Extract the [x, y] coordinate from the center of the cell holding the provided text.  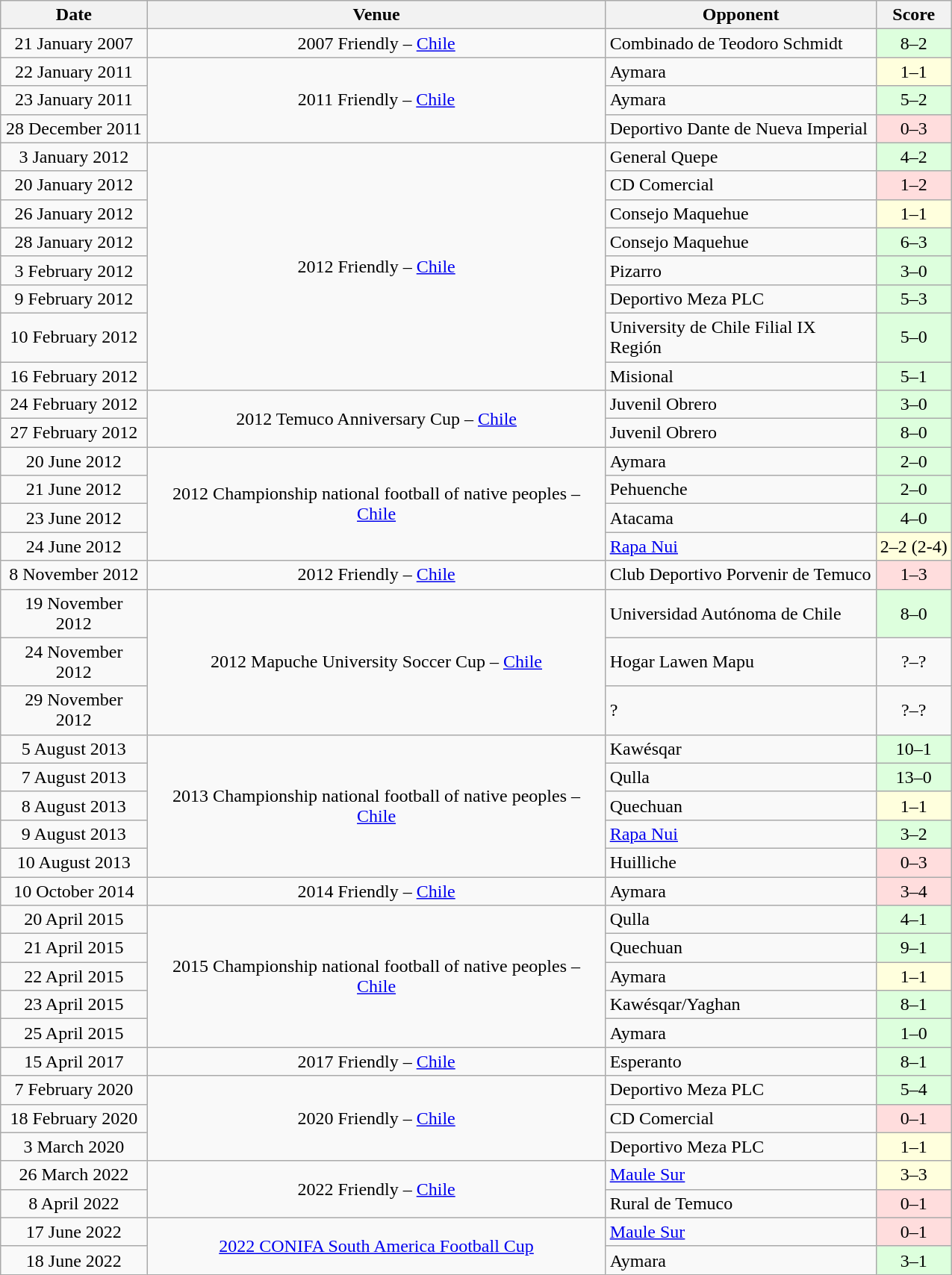
4–1 [914, 920]
Rural de Temuco [741, 1203]
21 June 2012 [74, 490]
Combinado de Teodoro Schmidt [741, 43]
1–3 [914, 575]
3–3 [914, 1175]
Score [914, 15]
University de Chile Filial IX Región [741, 337]
3 January 2012 [74, 157]
10–1 [914, 749]
26 March 2022 [74, 1175]
Esperanto [741, 1062]
Huilliche [741, 862]
7 August 2013 [74, 777]
10 August 2013 [74, 862]
22 April 2015 [74, 976]
15 April 2017 [74, 1062]
28 December 2011 [74, 128]
Venue [376, 15]
9–1 [914, 948]
8–2 [914, 43]
3 March 2020 [74, 1147]
3–4 [914, 891]
1–0 [914, 1033]
5–3 [914, 299]
Misional [741, 375]
? [741, 711]
4–2 [914, 157]
2014 Friendly – Chile [376, 891]
3 February 2012 [74, 270]
Pizarro [741, 270]
Universidad Autónoma de Chile [741, 614]
2013 Championship national football of native peoples – Chile [376, 805]
20 January 2012 [74, 185]
23 January 2011 [74, 100]
17 June 2022 [74, 1232]
25 April 2015 [74, 1033]
24 February 2012 [74, 405]
21 January 2007 [74, 43]
6–3 [914, 242]
5–1 [914, 375]
2020 Friendly – Chile [376, 1118]
10 October 2014 [74, 891]
23 April 2015 [74, 1005]
Club Deportivo Porvenir de Temuco [741, 575]
2–2 (2-4) [914, 546]
20 June 2012 [74, 461]
4–0 [914, 518]
Deportivo Dante de Nueva Imperial [741, 128]
9 February 2012 [74, 299]
7 February 2020 [74, 1090]
24 November 2012 [74, 661]
3–1 [914, 1260]
23 June 2012 [74, 518]
5–2 [914, 100]
Opponent [741, 15]
Kawésqar/Yaghan [741, 1005]
19 November 2012 [74, 614]
26 January 2012 [74, 213]
Atacama [741, 518]
2007 Friendly – Chile [376, 43]
2022 CONIFA South America Football Cup [376, 1246]
2012 Temuco Anniversary Cup – Chile [376, 419]
29 November 2012 [74, 711]
22 January 2011 [74, 72]
General Quepe [741, 157]
2011 Friendly – Chile [376, 100]
24 June 2012 [74, 546]
18 June 2022 [74, 1260]
Hogar Lawen Mapu [741, 661]
Date [74, 15]
Pehuenche [741, 490]
3–2 [914, 834]
5 August 2013 [74, 749]
18 February 2020 [74, 1118]
2012 Championship national football of native peoples – Chile [376, 504]
9 August 2013 [74, 834]
8 April 2022 [74, 1203]
2012 Mapuche University Soccer Cup – Chile [376, 661]
1–2 [914, 185]
16 February 2012 [74, 375]
27 February 2012 [74, 433]
20 April 2015 [74, 920]
13–0 [914, 777]
2015 Championship national football of native peoples – Chile [376, 976]
5–4 [914, 1090]
8 November 2012 [74, 575]
10 February 2012 [74, 337]
2017 Friendly – Chile [376, 1062]
2022 Friendly – Chile [376, 1189]
21 April 2015 [74, 948]
Kawésqar [741, 749]
8 August 2013 [74, 805]
5–0 [914, 337]
28 January 2012 [74, 242]
